Identify which cell holds the provided text, then report its (x, y) central coordinate. 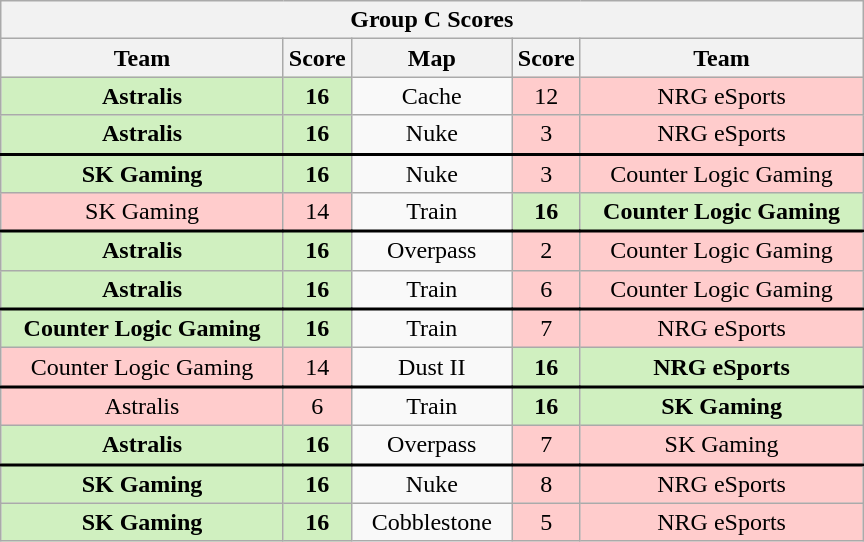
2 (546, 250)
8 (546, 484)
Dust II (432, 368)
Group C Scores (432, 20)
Map (432, 58)
Cobblestone (432, 522)
5 (546, 522)
Cache (432, 96)
12 (546, 96)
